For the text-containing cell, return its midpoint in [x, y] coordinate format. 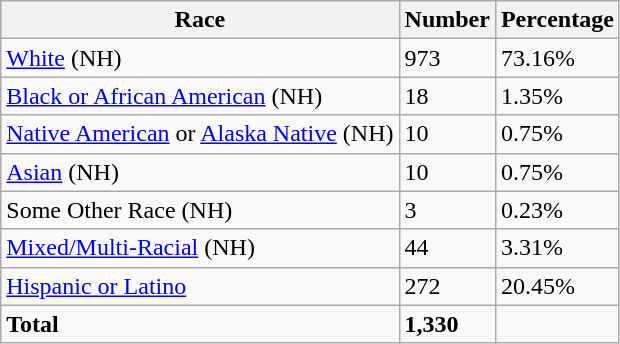
44 [447, 248]
0.23% [557, 210]
Some Other Race (NH) [200, 210]
Black or African American (NH) [200, 96]
White (NH) [200, 58]
Native American or Alaska Native (NH) [200, 134]
973 [447, 58]
Race [200, 20]
18 [447, 96]
3 [447, 210]
Percentage [557, 20]
Mixed/Multi-Racial (NH) [200, 248]
Number [447, 20]
1,330 [447, 324]
Total [200, 324]
Asian (NH) [200, 172]
1.35% [557, 96]
272 [447, 286]
73.16% [557, 58]
Hispanic or Latino [200, 286]
20.45% [557, 286]
3.31% [557, 248]
